Extract the [X, Y] coordinate from the center of the cell holding the provided text.  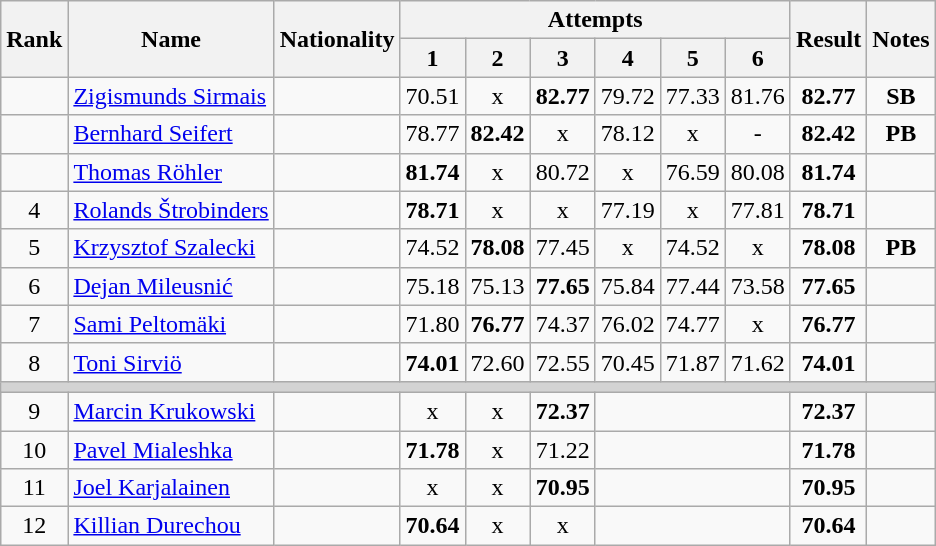
8 [34, 362]
74.37 [562, 324]
70.51 [432, 96]
Nationality [337, 39]
12 [34, 526]
Pavel Mialeshka [171, 449]
75.84 [628, 286]
75.18 [432, 286]
76.59 [692, 172]
Joel Karjalainen [171, 488]
Toni Sirviö [171, 362]
7 [34, 324]
78.12 [628, 134]
72.55 [562, 362]
SB [901, 96]
77.33 [692, 96]
Zigismunds Sirmais [171, 96]
70.45 [628, 362]
Killian Durechou [171, 526]
1 [432, 58]
Sami Peltomäki [171, 324]
Result [828, 39]
80.72 [562, 172]
77.81 [758, 210]
72.60 [498, 362]
71.87 [692, 362]
73.58 [758, 286]
71.80 [432, 324]
Marcin Krukowski [171, 411]
78.77 [432, 134]
Dejan Mileusnić [171, 286]
Name [171, 39]
9 [34, 411]
77.45 [562, 248]
76.02 [628, 324]
Krzysztof Szalecki [171, 248]
- [758, 134]
Attempts [595, 20]
74.77 [692, 324]
Rank [34, 39]
79.72 [628, 96]
77.44 [692, 286]
3 [562, 58]
Thomas Röhler [171, 172]
Rolands Štrobinders [171, 210]
Bernhard Seifert [171, 134]
80.08 [758, 172]
11 [34, 488]
10 [34, 449]
71.62 [758, 362]
75.13 [498, 286]
81.76 [758, 96]
Notes [901, 39]
2 [498, 58]
71.22 [562, 449]
77.19 [628, 210]
